Return (X, Y) of the center of cell containing provided text 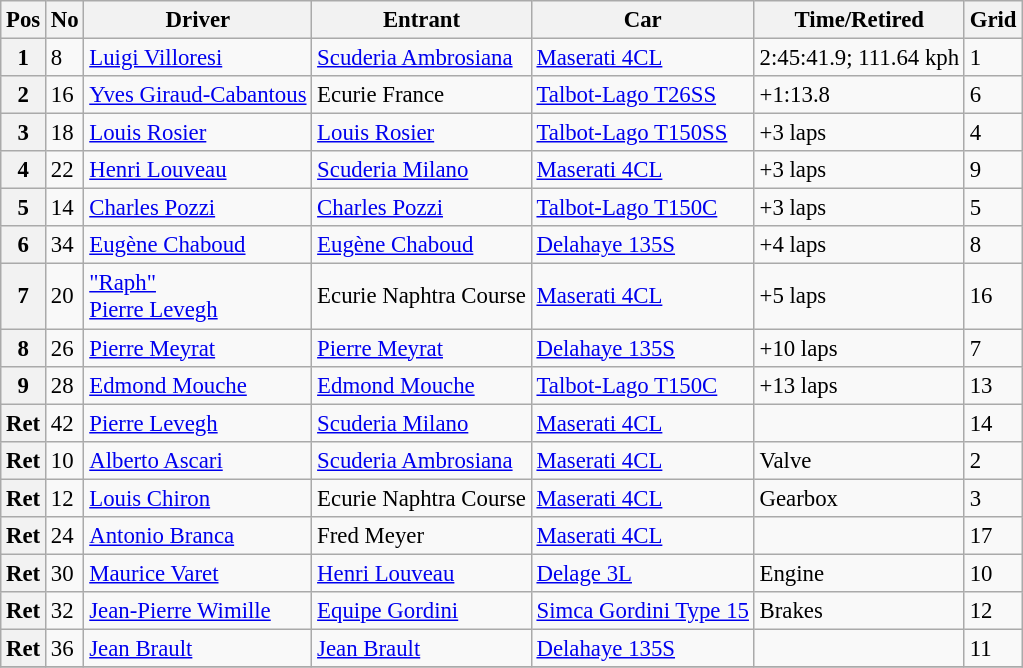
34 (65, 245)
24 (65, 536)
Entrant (422, 20)
Luigi Villoresi (198, 58)
Valve (859, 460)
+5 laps (859, 296)
2:45:41.9; 111.64 kph (859, 58)
Maurice Varet (198, 573)
Gearbox (859, 498)
20 (65, 296)
22 (65, 170)
Jean-Pierre Wimille (198, 611)
+4 laps (859, 245)
Yves Giraud-Cabantous (198, 95)
Alberto Ascari (198, 460)
32 (65, 611)
Ecurie France (422, 95)
13 (992, 385)
Delage 3L (642, 573)
Car (642, 20)
Time/Retired (859, 20)
Talbot-Lago T26SS (642, 95)
"Raph" Pierre Levegh (198, 296)
+1:13.8 (859, 95)
36 (65, 648)
Pierre Levegh (198, 423)
Brakes (859, 611)
Antonio Branca (198, 536)
28 (65, 385)
26 (65, 348)
No (65, 20)
Simca Gordini Type 15 (642, 611)
Engine (859, 573)
18 (65, 133)
Talbot-Lago T150SS (642, 133)
30 (65, 573)
Grid (992, 20)
+13 laps (859, 385)
Equipe Gordini (422, 611)
+10 laps (859, 348)
42 (65, 423)
17 (992, 536)
Pos (24, 20)
Louis Chiron (198, 498)
Driver (198, 20)
11 (992, 648)
Fred Meyer (422, 536)
